Scan for the cell matching the given text and deliver its [x, y] coordinate at center. 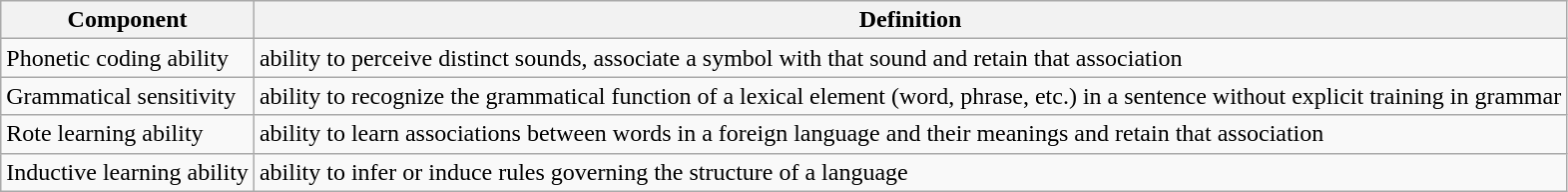
ability to learn associations between words in a foreign language and their meanings and retain that association [910, 134]
Component [128, 20]
Phonetic coding ability [128, 58]
ability to recognize the grammatical function of a lexical element (word, phrase, etc.) in a sentence without explicit training in grammar [910, 96]
Rote learning ability [128, 134]
Grammatical sensitivity [128, 96]
Inductive learning ability [128, 172]
Definition [910, 20]
ability to infer or induce rules governing the structure of a language [910, 172]
ability to perceive distinct sounds, associate a symbol with that sound and retain that association [910, 58]
